Output the [x, y] coordinate of the center of the cell containing the given text.  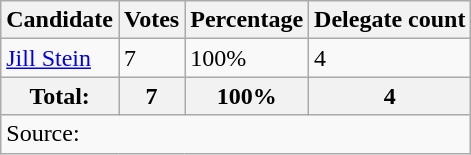
Percentage [247, 20]
Source: [236, 134]
Delegate count [390, 20]
Jill Stein [60, 58]
Total: [60, 96]
Votes [151, 20]
Candidate [60, 20]
